Search for the cell housing the specified text and yield its [x, y] center coordinate. 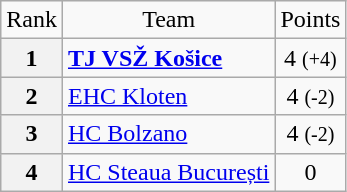
4 [32, 172]
0 [310, 172]
HC Bolzano [168, 134]
Points [310, 20]
2 [32, 96]
HC Steaua București [168, 172]
Rank [32, 20]
TJ VSŽ Košice [168, 58]
4 (+4) [310, 58]
1 [32, 58]
EHC Kloten [168, 96]
Team [168, 20]
3 [32, 134]
